Extract the (X, Y) coordinate from the center of the cell holding the provided text.  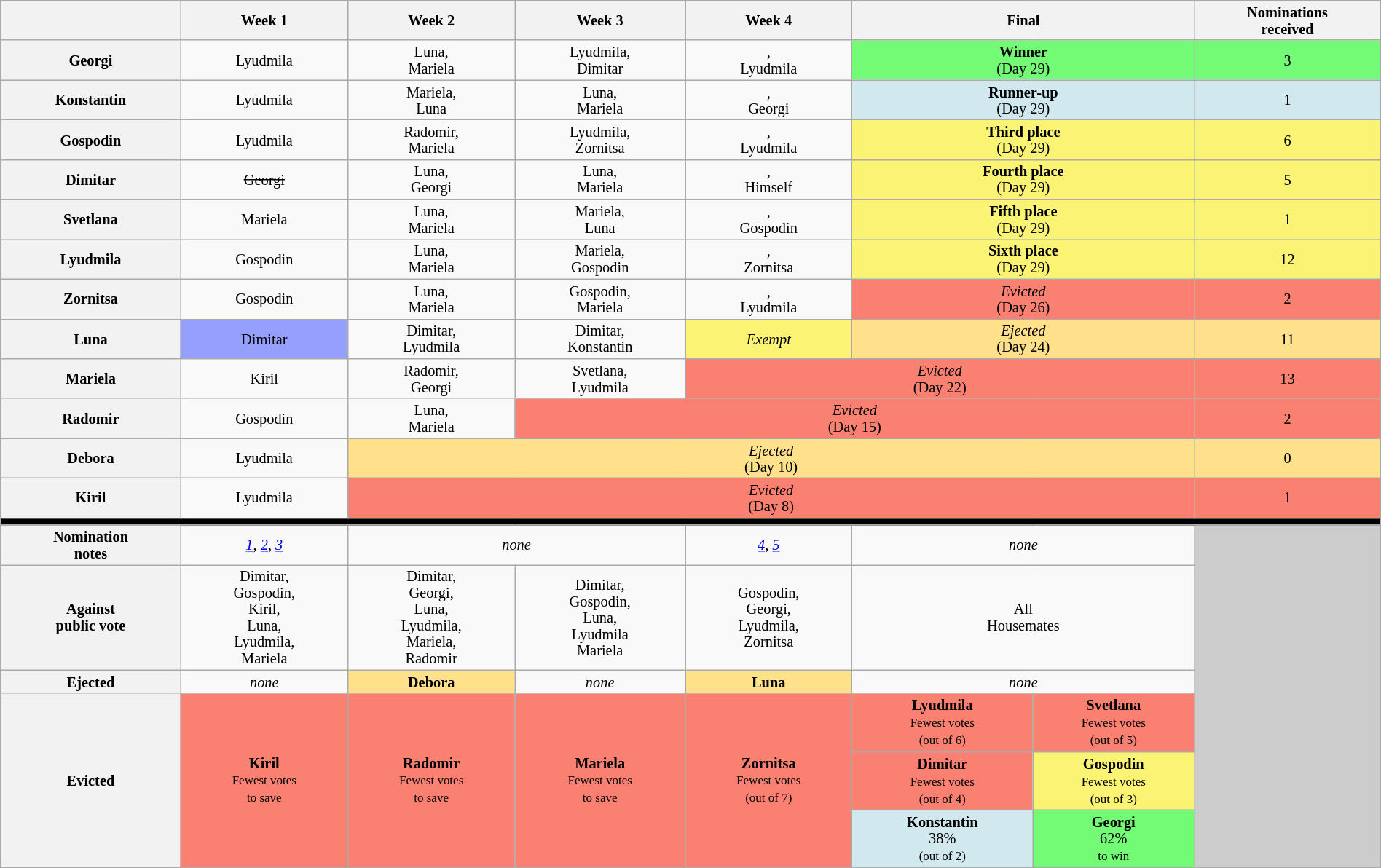
Svetlana,Lyudmila (600, 379)
5 (1288, 179)
Georgi62%to win (1114, 839)
DimitarFewest votes(out of 4) (943, 781)
Konstantin (90, 100)
Lyudmila,Zornitsa (600, 140)
GospodinFewest votes(out of 3) (1114, 781)
Dimitar,Gospodin,Kiril,Luna,Lyudmila,Mariela (264, 618)
Week 4 (769, 20)
Gospodin,Mariela (600, 299)
Ejected(Day 10) (771, 459)
Dimitar,Georgi,Luna,Lyudmila,Mariela,Radomir (431, 618)
Lyudmila,Dimitar (600, 60)
,Georgi (769, 100)
Runner-up(Day 29) (1023, 100)
Radomir,Mariela (431, 140)
Sixth place(Day 29) (1023, 259)
Exempt (769, 339)
Fifth place(Day 29) (1023, 220)
3 (1288, 60)
Week 2 (431, 20)
Final (1023, 20)
RadomirFewest votesto save (431, 781)
Ejected (90, 682)
Dimitar,Konstantin (600, 339)
,Gospodin (769, 220)
Winner(Day 29) (1023, 60)
Evicted (90, 781)
ZornitsaFewest votes(out of 7) (769, 781)
0 (1288, 459)
Ejected(Day 24) (1023, 339)
11 (1288, 339)
12 (1288, 259)
Gospodin,Georgi,Lyudmila,Zornitsa (769, 618)
Week 3 (600, 20)
Evicted(Day 8) (771, 498)
Nominationnotes (90, 545)
Fourth place(Day 29) (1023, 179)
Dimitar,Lyudmila (431, 339)
Againstpublic vote (90, 618)
Third place(Day 29) (1023, 140)
Mariela,Gospodin (600, 259)
LyudmilaFewest votes(out of 6) (943, 722)
AllHousemates (1023, 618)
Konstantin38%(out of 2) (943, 839)
Zornitsa (90, 299)
Luna,Georgi (431, 179)
4, 5 (769, 545)
Evicted(Day 22) (940, 379)
Week 1 (264, 20)
Evicted(Day 15) (855, 418)
MarielaFewest votesto save (600, 781)
Radomir,Georgi (431, 379)
1, 2, 3 (264, 545)
Radomir (90, 418)
Evicted(Day 26) (1023, 299)
Nominationsreceived (1288, 20)
Svetlana (90, 220)
6 (1288, 140)
,Himself (769, 179)
13 (1288, 379)
,Zornitsa (769, 259)
SvetlanaFewest votes(out of 5) (1114, 722)
Dimitar,Gospodin,Luna,LyudmilaMariela (600, 618)
KirilFewest votesto save (264, 781)
